Detect which cell encompasses the target text, then output its [X, Y] center coordinate. 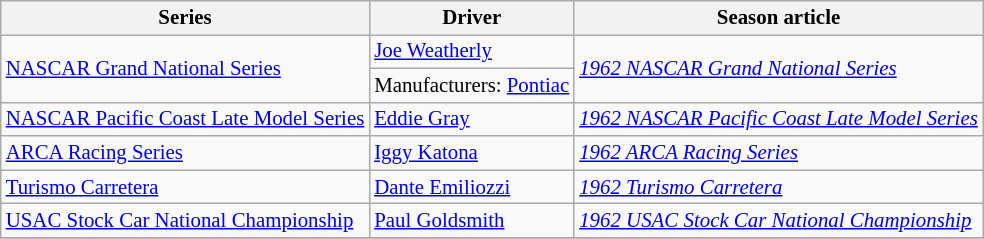
Series [185, 18]
1962 Turismo Carretera [778, 187]
Iggy Katona [472, 153]
Season article [778, 18]
1962 NASCAR Grand National Series [778, 68]
Eddie Gray [472, 119]
Paul Goldsmith [472, 221]
Turismo Carretera [185, 187]
Manufacturers: Pontiac [472, 85]
1962 NASCAR Pacific Coast Late Model Series [778, 119]
1962 ARCA Racing Series [778, 153]
NASCAR Grand National Series [185, 68]
Driver [472, 18]
1962 USAC Stock Car National Championship [778, 221]
ARCA Racing Series [185, 153]
Dante Emiliozzi [472, 187]
Joe Weatherly [472, 51]
NASCAR Pacific Coast Late Model Series [185, 119]
USAC Stock Car National Championship [185, 221]
